Capture the cell that displays the provided text and extract its (X, Y) central coordinate. 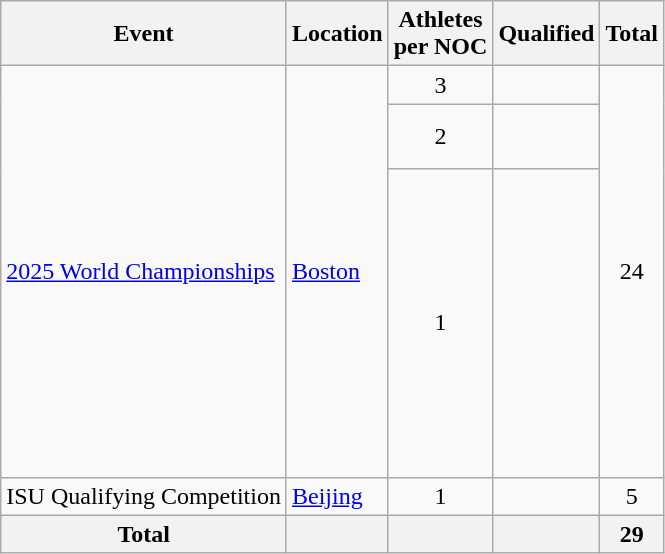
Boston (337, 272)
Athletes per NOC (440, 34)
2025 World Championships (144, 272)
29 (632, 534)
Location (337, 34)
Event (144, 34)
ISU Qualifying Competition (144, 496)
Beijing (337, 496)
5 (632, 496)
3 (440, 85)
2 (440, 136)
Qualified (546, 34)
24 (632, 272)
